From the cell containing the given text, extract its center point as [X, Y] coordinate. 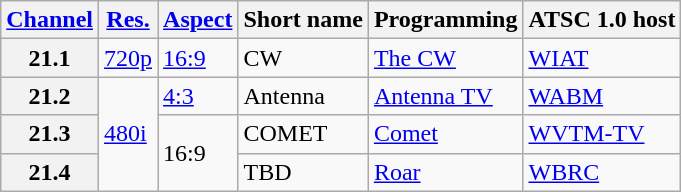
Antenna TV [446, 96]
TBD [303, 172]
Roar [446, 172]
Comet [446, 134]
720p [128, 58]
Aspect [198, 20]
The CW [446, 58]
ATSC 1.0 host [602, 20]
Res. [128, 20]
WABM [602, 96]
21.2 [50, 96]
Channel [50, 20]
Antenna [303, 96]
21.3 [50, 134]
21.1 [50, 58]
21.4 [50, 172]
Short name [303, 20]
480i [128, 134]
COMET [303, 134]
WIAT [602, 58]
4:3 [198, 96]
WVTM-TV [602, 134]
WBRC [602, 172]
Programming [446, 20]
CW [303, 58]
